Detect which cell encompasses the target text, then output its (x, y) center coordinate. 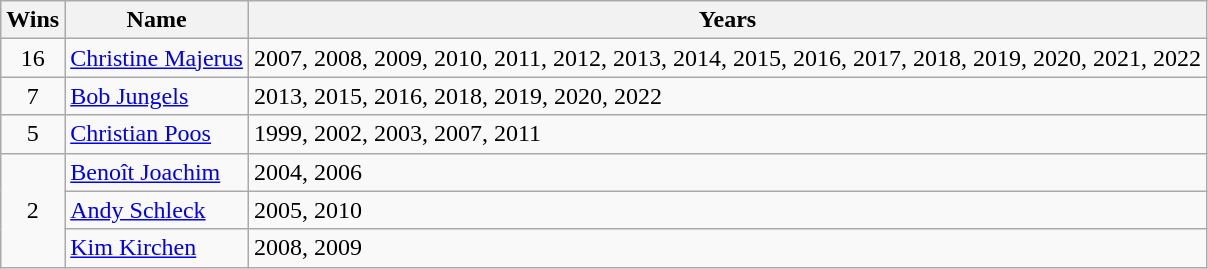
Wins (33, 20)
Years (727, 20)
Christine Majerus (157, 58)
2005, 2010 (727, 210)
Christian Poos (157, 134)
2013, 2015, 2016, 2018, 2019, 2020, 2022 (727, 96)
2007, 2008, 2009, 2010, 2011, 2012, 2013, 2014, 2015, 2016, 2017, 2018, 2019, 2020, 2021, 2022 (727, 58)
2 (33, 210)
5 (33, 134)
Bob Jungels (157, 96)
1999, 2002, 2003, 2007, 2011 (727, 134)
2008, 2009 (727, 248)
16 (33, 58)
2004, 2006 (727, 172)
Name (157, 20)
Kim Kirchen (157, 248)
Andy Schleck (157, 210)
Benoît Joachim (157, 172)
7 (33, 96)
